Return the [x, y] coordinate for the center point of the cell that contains the specified text.  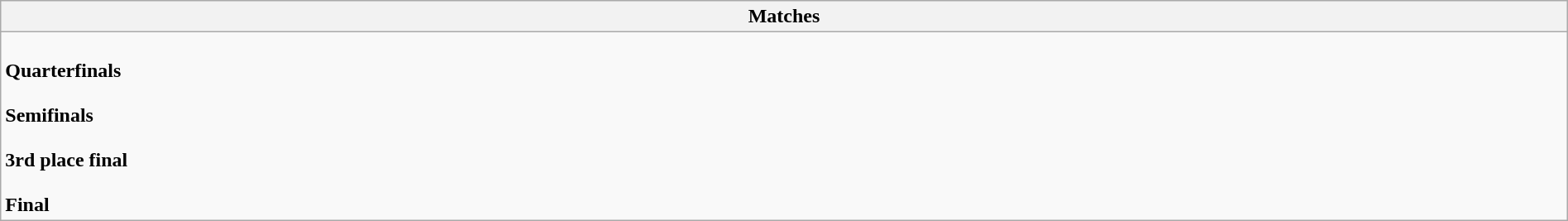
Quarterfinals Semifinals 3rd place finalFinal [784, 126]
Matches [784, 17]
